From the cell containing the given text, extract its center point as [X, Y] coordinate. 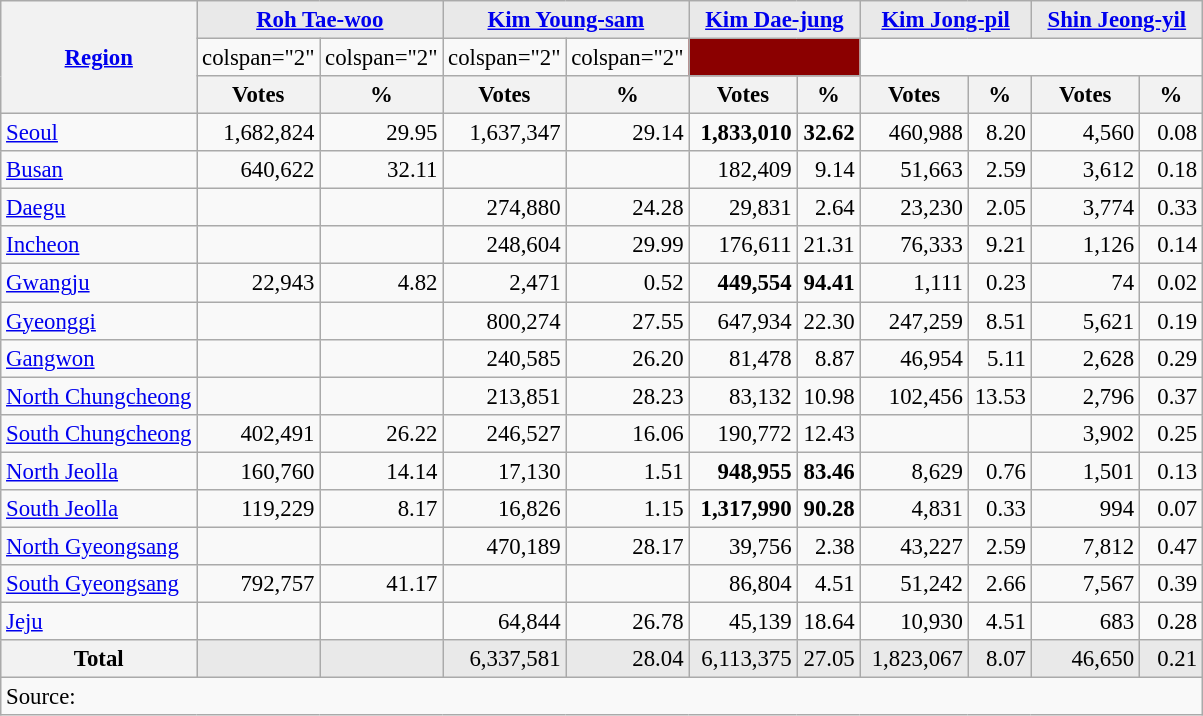
Kim Jong-pil [946, 20]
17,130 [504, 471]
Source: [602, 697]
800,274 [504, 321]
0.07 [1170, 509]
2,628 [1085, 358]
81,478 [743, 358]
640,622 [258, 170]
51,242 [914, 584]
8,629 [914, 471]
8.17 [382, 509]
8.20 [1000, 133]
29.99 [628, 245]
0.76 [1000, 471]
0.28 [1170, 621]
Roh Tae-woo [320, 20]
22,943 [258, 283]
6,337,581 [504, 659]
9.21 [1000, 245]
43,227 [914, 546]
402,491 [258, 433]
1.15 [628, 509]
9.14 [828, 170]
160,760 [258, 471]
1,637,347 [504, 133]
182,409 [743, 170]
460,988 [914, 133]
4,560 [1085, 133]
0.18 [1170, 170]
22.30 [828, 321]
North Jeolla [99, 471]
119,229 [258, 509]
Region [99, 58]
470,189 [504, 546]
Shin Jeong-yil [1116, 20]
41.17 [382, 584]
792,757 [258, 584]
8.87 [828, 358]
2.05 [1000, 208]
32.11 [382, 170]
74 [1085, 283]
Daegu [99, 208]
16,826 [504, 509]
2.38 [828, 546]
14.14 [382, 471]
1,317,990 [743, 509]
3,612 [1085, 170]
240,585 [504, 358]
0.29 [1170, 358]
28.23 [628, 396]
21.31 [828, 245]
190,772 [743, 433]
86,804 [743, 584]
8.51 [1000, 321]
948,955 [743, 471]
South Chungcheong [99, 433]
1,501 [1085, 471]
23,230 [914, 208]
0.37 [1170, 396]
0.39 [1170, 584]
Kim Young-sam [566, 20]
683 [1085, 621]
0.02 [1170, 283]
Kim Dae-jung [774, 20]
0.47 [1170, 546]
90.28 [828, 509]
64,844 [504, 621]
Busan [99, 170]
0.25 [1170, 433]
28.17 [628, 546]
45,139 [743, 621]
5,621 [1085, 321]
Gyeonggi [99, 321]
12.43 [828, 433]
1,682,824 [258, 133]
1.51 [628, 471]
1,111 [914, 283]
5.11 [1000, 358]
North Gyeongsang [99, 546]
Gangwon [99, 358]
274,880 [504, 208]
1,823,067 [914, 659]
2.64 [828, 208]
247,259 [914, 321]
10,930 [914, 621]
0.19 [1170, 321]
0.52 [628, 283]
46,954 [914, 358]
13.53 [1000, 396]
Seoul [99, 133]
26.22 [382, 433]
248,604 [504, 245]
10.98 [828, 396]
27.05 [828, 659]
102,456 [914, 396]
2.66 [1000, 584]
29.95 [382, 133]
51,663 [914, 170]
Incheon [99, 245]
0.21 [1170, 659]
3,902 [1085, 433]
2,471 [504, 283]
4,831 [914, 509]
2,796 [1085, 396]
0.23 [1000, 283]
Jeju [99, 621]
647,934 [743, 321]
4.82 [382, 283]
1,833,010 [743, 133]
1,126 [1085, 245]
Gwangju [99, 283]
994 [1085, 509]
0.08 [1170, 133]
7,812 [1085, 546]
8.07 [1000, 659]
28.04 [628, 659]
Total [99, 659]
94.41 [828, 283]
32.62 [828, 133]
176,611 [743, 245]
0.14 [1170, 245]
29.14 [628, 133]
South Jeolla [99, 509]
83,132 [743, 396]
27.55 [628, 321]
0.13 [1170, 471]
3,774 [1085, 208]
449,554 [743, 283]
South Gyeongsang [99, 584]
7,567 [1085, 584]
76,333 [914, 245]
24.28 [628, 208]
29,831 [743, 208]
83.46 [828, 471]
39,756 [743, 546]
213,851 [504, 396]
26.78 [628, 621]
16.06 [628, 433]
46,650 [1085, 659]
6,113,375 [743, 659]
26.20 [628, 358]
North Chungcheong [99, 396]
246,527 [504, 433]
18.64 [828, 621]
